Scan for the cell matching the given text and deliver its [x, y] coordinate at center. 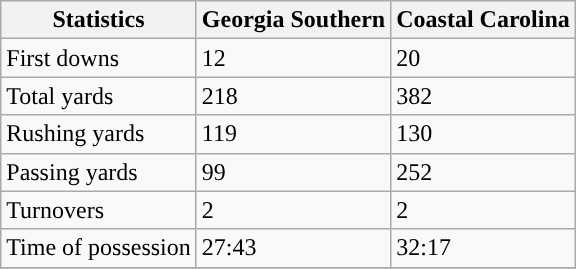
99 [293, 172]
First downs [99, 58]
Rushing yards [99, 134]
32:17 [484, 248]
252 [484, 172]
218 [293, 96]
382 [484, 96]
Total yards [99, 96]
Passing yards [99, 172]
119 [293, 134]
Georgia Southern [293, 20]
Time of possession [99, 248]
Turnovers [99, 210]
Coastal Carolina [484, 20]
20 [484, 58]
Statistics [99, 20]
130 [484, 134]
12 [293, 58]
27:43 [293, 248]
